From the cell containing the given text, extract its center point as [X, Y] coordinate. 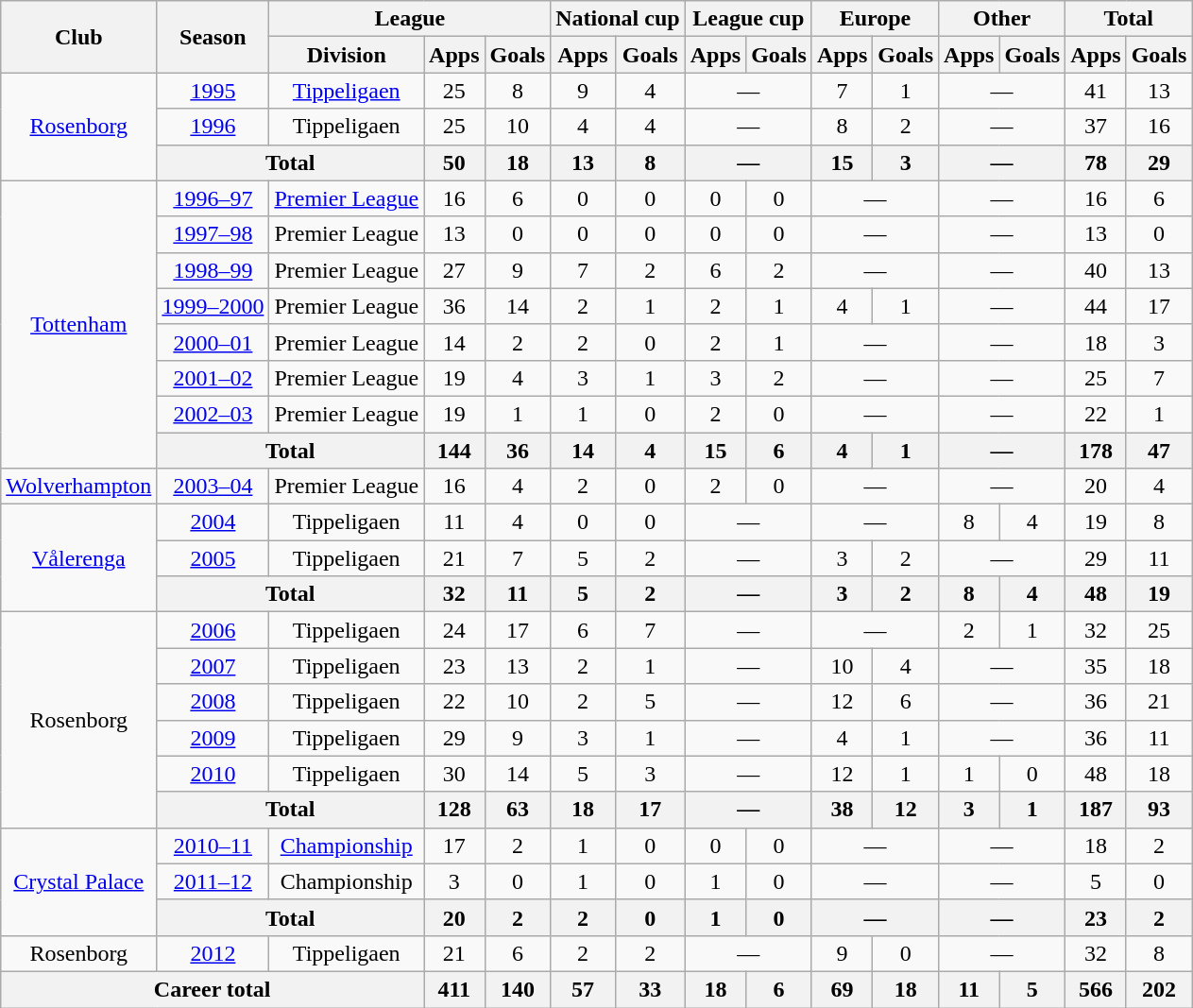
57 [583, 989]
2010 [213, 774]
178 [1096, 451]
2012 [213, 953]
2010–11 [213, 846]
2011–12 [213, 881]
35 [1096, 666]
Crystal Palace [79, 881]
2009 [213, 738]
Season [213, 37]
50 [454, 162]
411 [454, 989]
202 [1159, 989]
2005 [213, 558]
Division [347, 55]
30 [454, 774]
2001–02 [213, 378]
187 [1096, 810]
128 [454, 810]
1996–97 [213, 198]
1995 [213, 91]
League cup [748, 19]
2002–03 [213, 414]
38 [842, 810]
140 [518, 989]
44 [1096, 306]
2004 [213, 522]
63 [518, 810]
33 [650, 989]
78 [1096, 162]
144 [454, 451]
2006 [213, 630]
47 [1159, 451]
1999–2000 [213, 306]
Europe [875, 19]
24 [454, 630]
Other [1002, 19]
National cup [618, 19]
Club [79, 37]
1997–98 [213, 234]
1996 [213, 127]
Vålerenga [79, 558]
566 [1096, 989]
Wolverhampton [79, 487]
2003–04 [213, 487]
2008 [213, 702]
2007 [213, 666]
40 [1096, 270]
Career total [213, 989]
69 [842, 989]
37 [1096, 127]
2000–01 [213, 342]
League [410, 19]
41 [1096, 91]
1998–99 [213, 270]
Tottenham [79, 324]
93 [1159, 810]
27 [454, 270]
